Search for the cell housing the specified text and yield its [x, y] center coordinate. 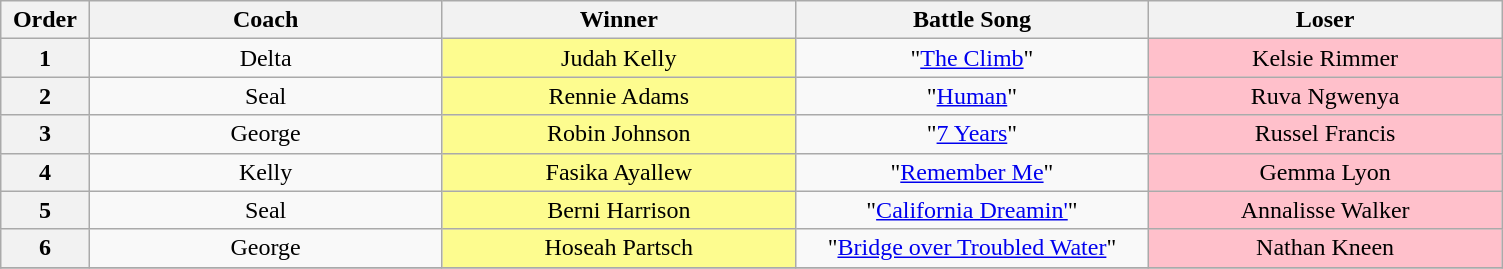
Hoseah Partsch [618, 248]
Russel Francis [1326, 134]
"Human" [972, 96]
2 [45, 96]
"California Dreamin'" [972, 210]
Gemma Lyon [1326, 172]
4 [45, 172]
Berni Harrison [618, 210]
"7 Years" [972, 134]
Kelly [266, 172]
Delta [266, 58]
Coach [266, 20]
"Bridge over Troubled Water" [972, 248]
3 [45, 134]
Order [45, 20]
1 [45, 58]
Ruva Ngwenya [1326, 96]
"The Climb" [972, 58]
Nathan Kneen [1326, 248]
5 [45, 210]
Fasika Ayallew [618, 172]
Loser [1326, 20]
Rennie Adams [618, 96]
Battle Song [972, 20]
Annalisse Walker [1326, 210]
Judah Kelly [618, 58]
"Remember Me" [972, 172]
Winner [618, 20]
Robin Johnson [618, 134]
Kelsie Rimmer [1326, 58]
6 [45, 248]
